For the text-containing cell, return its midpoint in (x, y) coordinate format. 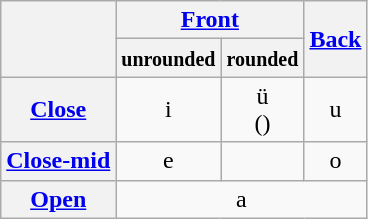
Close-mid (58, 161)
Open (58, 199)
Close (58, 110)
ü() (262, 110)
rounded (262, 58)
i (168, 110)
Front (210, 20)
u (336, 110)
Back (336, 39)
a (242, 199)
e (168, 161)
unrounded (168, 58)
o (336, 161)
